Determine the [X, Y] coordinate at the center of the cell enclosing the given text.  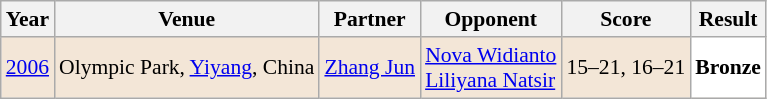
Opponent [490, 19]
Year [28, 19]
Venue [186, 19]
Bronze [728, 68]
Result [728, 19]
Olympic Park, Yiyang, China [186, 68]
Score [626, 19]
2006 [28, 68]
15–21, 16–21 [626, 68]
Partner [370, 19]
Zhang Jun [370, 68]
Nova Widianto Liliyana Natsir [490, 68]
